Extract the [x, y] coordinate from the center of the cell holding the provided text.  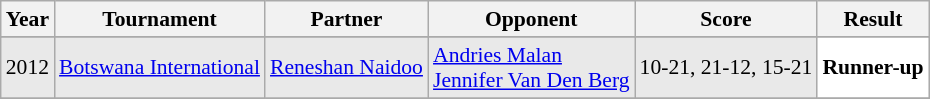
Year [28, 19]
Score [726, 19]
Botswana International [160, 68]
2012 [28, 68]
10-21, 21-12, 15-21 [726, 68]
Tournament [160, 19]
Opponent [532, 19]
Reneshan Naidoo [346, 68]
Runner-up [872, 68]
Result [872, 19]
Andries Malan Jennifer Van Den Berg [532, 68]
Partner [346, 19]
